Provide the [x, y] coordinate of the cell's center where the given text is located.  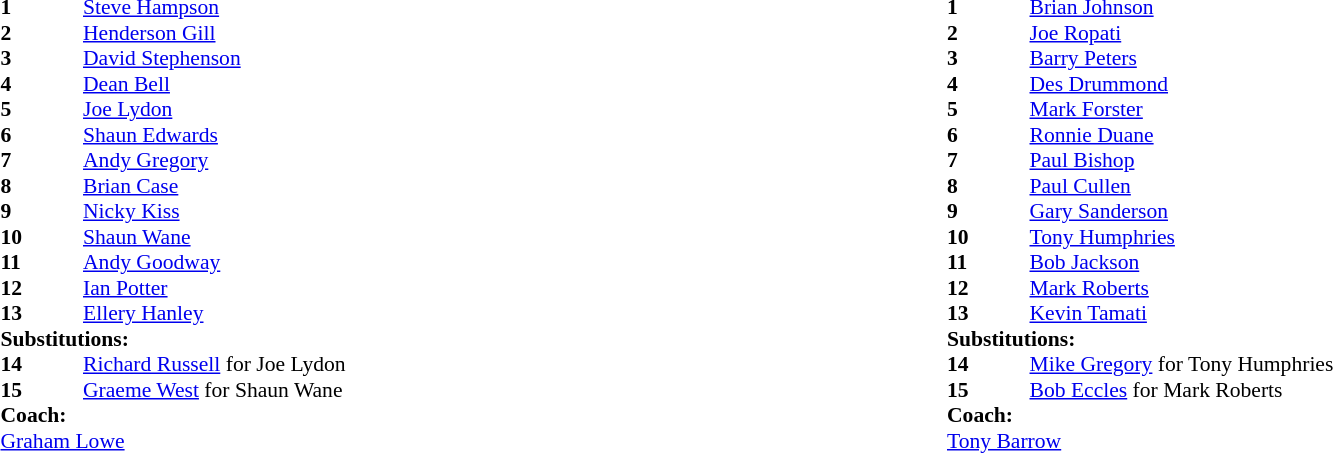
Richard Russell for Joe Lydon [214, 365]
Andy Gregory [214, 161]
David Stephenson [214, 59]
Graeme West for Shaun Wane [214, 390]
Shaun Wane [214, 237]
Ian Potter [214, 288]
Ellery Hanley [214, 313]
Shaun Edwards [214, 135]
Dean Bell [214, 84]
Nicky Kiss [214, 211]
Brian Case [214, 186]
Andy Goodway [214, 263]
Joe Lydon [214, 109]
Henderson Gill [214, 33]
